Find where the given text appears and provide that cell's center as [x, y] coordinate. 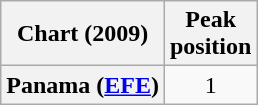
1 [210, 85]
Panama (EFE) [83, 85]
Chart (2009) [83, 34]
Peakposition [210, 34]
